Return the [x, y] coordinate for the center point of the cell that contains the specified text.  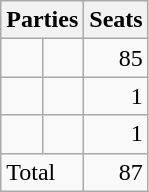
87 [116, 172]
Seats [116, 20]
85 [116, 58]
Parties [42, 20]
Total [42, 172]
